Provide the [x, y] coordinate of the cell's center where the given text is located.  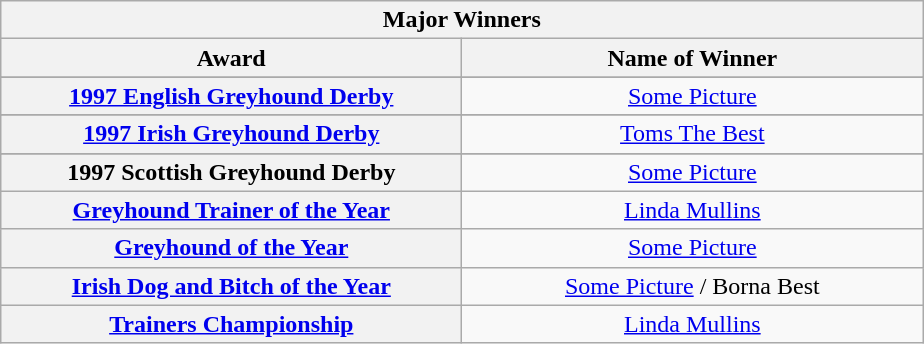
Name of Winner [692, 58]
Greyhound Trainer of the Year [232, 210]
Greyhound of the Year [232, 248]
1997 Scottish Greyhound Derby [232, 172]
Award [232, 58]
Major Winners [462, 20]
Some Picture / Borna Best [692, 286]
1997 English Greyhound Derby [232, 96]
1997 Irish Greyhound Derby [232, 134]
Irish Dog and Bitch of the Year [232, 286]
Toms The Best [692, 134]
Trainers Championship [232, 324]
